Identify which cell holds the provided text, then report its (x, y) central coordinate. 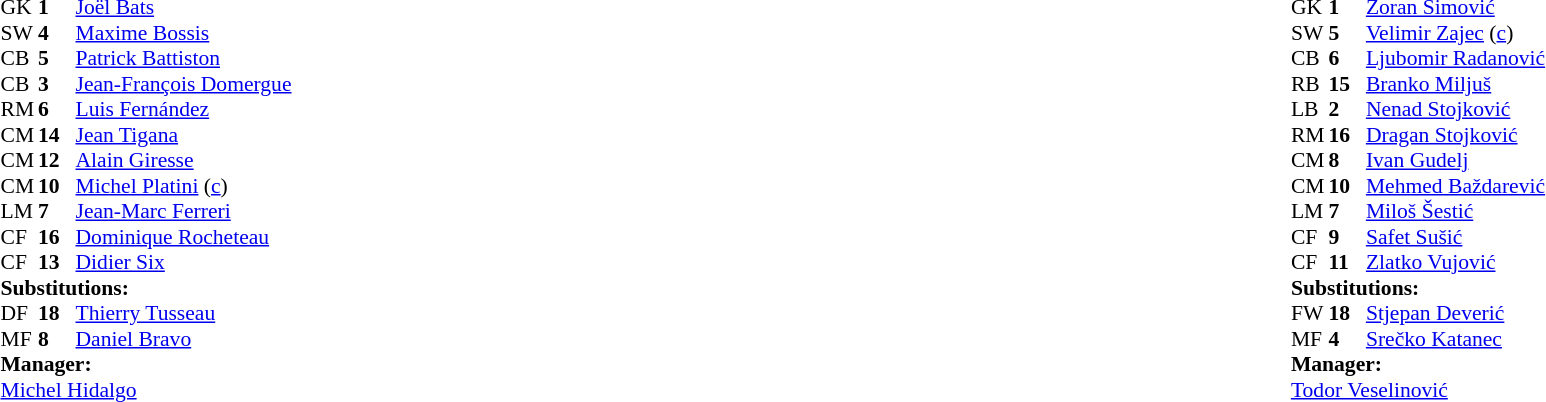
Stjepan Deverić (1456, 313)
Branko Miljuš (1456, 84)
Jean-François Domergue (184, 84)
Safet Sušić (1456, 237)
Patrick Battiston (184, 59)
12 (57, 161)
Ivan Gudelj (1456, 161)
15 (1347, 84)
Daniel Bravo (184, 339)
Thierry Tusseau (184, 313)
DF (19, 313)
Zlatko Vujović (1456, 263)
Nenad Stojković (1456, 109)
Michel Platini (c) (184, 186)
Luis Fernández (184, 109)
Ljubomir Radanović (1456, 59)
13 (57, 263)
Didier Six (184, 263)
Maxime Bossis (184, 33)
2 (1347, 109)
Jean-Marc Ferreri (184, 211)
Dragan Stojković (1456, 135)
Jean Tigana (184, 135)
RB (1310, 84)
Velimir Zajec (c) (1456, 33)
9 (1347, 237)
Alain Giresse (184, 161)
3 (57, 84)
Dominique Rocheteau (184, 237)
FW (1310, 313)
Miloš Šestić (1456, 211)
LB (1310, 109)
Mehmed Baždarević (1456, 186)
Srečko Katanec (1456, 339)
14 (57, 135)
11 (1347, 263)
